Extract the [x, y] coordinate from the center of the cell holding the provided text.  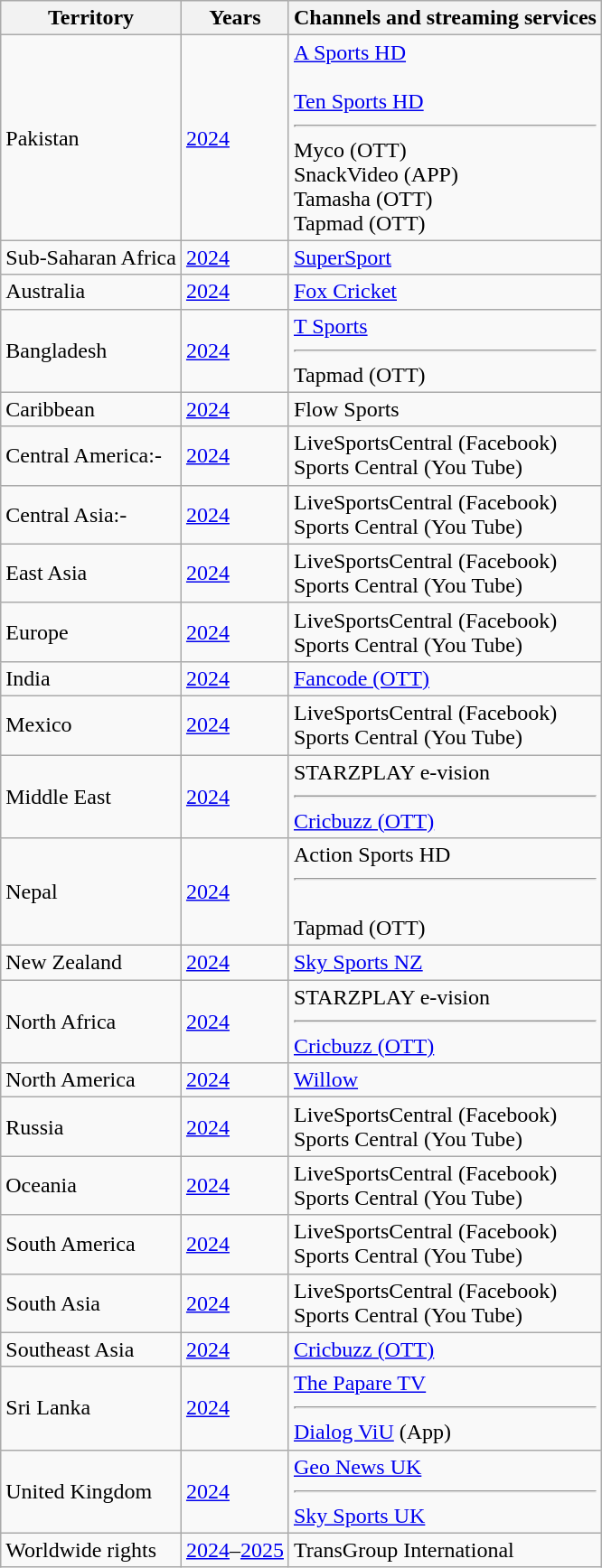
Russia [91, 1127]
Action Sports HDTapmad (OTT) [445, 892]
Oceania [91, 1185]
New Zealand [91, 963]
A Sports HDTen Sports HD Myco (OTT) SnackVideo (APP)Tamasha (OTT) Tapmad (OTT) [445, 137]
Worldwide rights [91, 1550]
Channels and streaming services [445, 18]
Fox Cricket [445, 292]
Sri Lanka [91, 1408]
North America [91, 1080]
India [91, 678]
South America [91, 1245]
Australia [91, 292]
South Asia [91, 1302]
SuperSport [445, 257]
Nepal [91, 892]
Central America:- [91, 455]
2024–2025 [235, 1550]
Flow Sports [445, 409]
Central Asia:- [91, 515]
Mexico [91, 724]
East Asia [91, 573]
Cricbuzz (OTT) [445, 1349]
Sky Sports NZ [445, 963]
Geo News UK Sky Sports UK [445, 1491]
Pakistan [91, 137]
Fancode (OTT) [445, 678]
Europe [91, 632]
The Papare TV Dialog ViU (App) [445, 1408]
North Africa [91, 1022]
United Kingdom [91, 1491]
Middle East [91, 797]
Willow [445, 1080]
Southeast Asia [91, 1349]
Bangladesh [91, 350]
TransGroup International [445, 1550]
Sub-Saharan Africa [91, 257]
T SportsTapmad (OTT) [445, 350]
Caribbean [91, 409]
Years [235, 18]
Territory [91, 18]
